Provide the [x, y] coordinate of the cell's center where the given text is located.  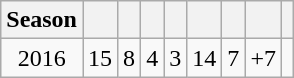
+7 [264, 58]
14 [204, 58]
2016 [42, 58]
3 [176, 58]
Season [42, 20]
15 [100, 58]
7 [234, 58]
4 [152, 58]
8 [130, 58]
